Pinpoint the cell where the given text exists, returning its (X, Y) midpoint coordinate. 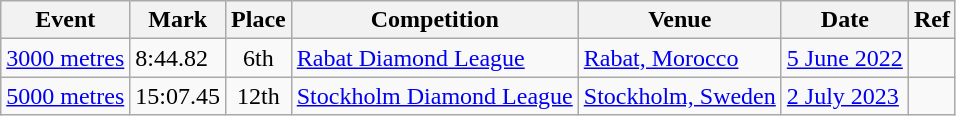
Competition (434, 20)
Date (844, 20)
Event (66, 20)
12th (259, 96)
Stockholm, Sweden (680, 96)
8:44.82 (178, 58)
Mark (178, 20)
Rabat, Morocco (680, 58)
15:07.45 (178, 96)
Stockholm Diamond League (434, 96)
5000 metres (66, 96)
Ref (932, 20)
3000 metres (66, 58)
Venue (680, 20)
Place (259, 20)
5 June 2022 (844, 58)
Rabat Diamond League (434, 58)
2 July 2023 (844, 96)
6th (259, 58)
